Capture the cell that displays the provided text and extract its (x, y) central coordinate. 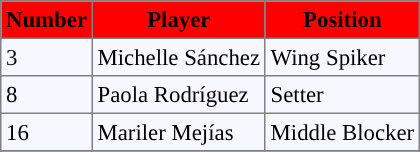
8 (47, 95)
Number (47, 20)
Michelle Sánchez (178, 57)
Mariler Mejías (178, 132)
Wing Spiker (342, 57)
Paola Rodríguez (178, 95)
3 (47, 57)
Middle Blocker (342, 132)
16 (47, 132)
Position (342, 20)
Setter (342, 95)
Player (178, 20)
